Return the (x, y) coordinate for the center point of the cell that contains the specified text.  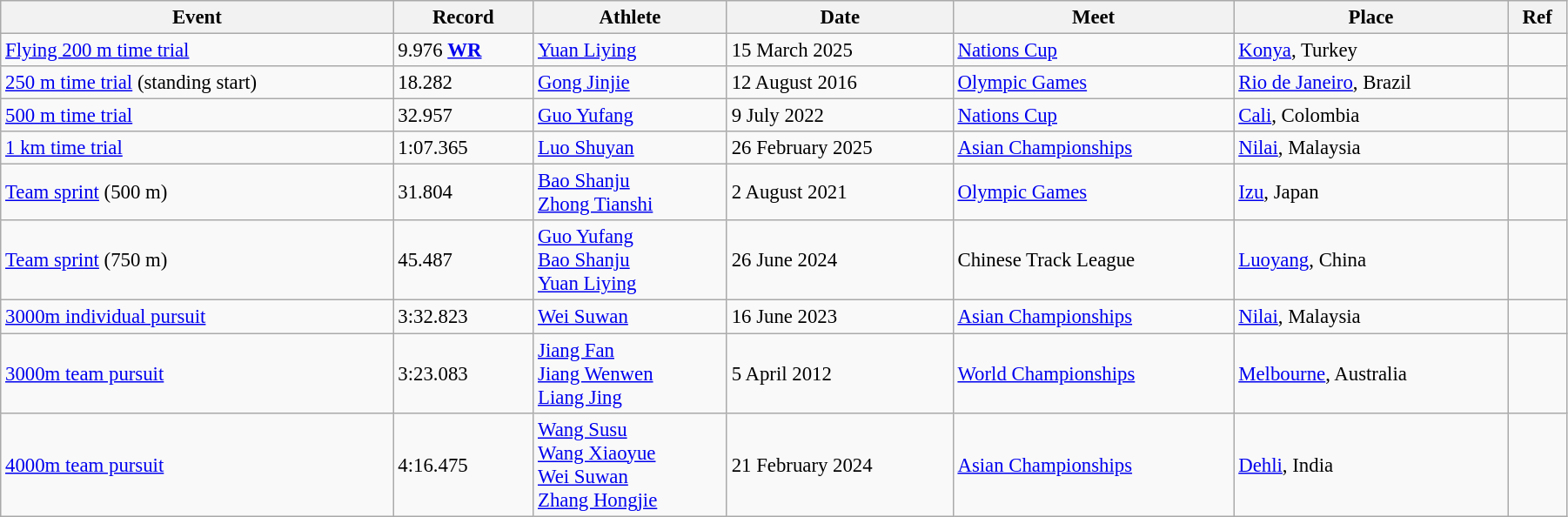
3:32.823 (463, 317)
Guo YufangBao ShanjuYuan Liying (630, 261)
Dehli, India (1371, 465)
1:07.365 (463, 148)
Gong Jinjie (630, 83)
31.804 (463, 193)
World Championships (1093, 373)
Yuan Liying (630, 50)
Team sprint (500 m) (197, 193)
32.957 (463, 116)
21 February 2024 (840, 465)
3000m individual pursuit (197, 317)
Athlete (630, 17)
Flying 200 m time trial (197, 50)
Chinese Track League (1093, 261)
Luo Shuyan (630, 148)
4000m team pursuit (197, 465)
Event (197, 17)
250 m time trial (standing start) (197, 83)
45.487 (463, 261)
4:16.475 (463, 465)
Jiang FanJiang WenwenLiang Jing (630, 373)
Izu, Japan (1371, 193)
Wang SusuWang XiaoyueWei SuwanZhang Hongjie (630, 465)
Team sprint (750 m) (197, 261)
26 February 2025 (840, 148)
Bao ShanjuZhong Tianshi (630, 193)
26 June 2024 (840, 261)
2 August 2021 (840, 193)
Guo Yufang (630, 116)
15 March 2025 (840, 50)
5 April 2012 (840, 373)
Konya, Turkey (1371, 50)
3000m team pursuit (197, 373)
1 km time trial (197, 148)
Rio de Janeiro, Brazil (1371, 83)
3:23.083 (463, 373)
12 August 2016 (840, 83)
Ref (1538, 17)
18.282 (463, 83)
Cali, Colombia (1371, 116)
Meet (1093, 17)
500 m time trial (197, 116)
Date (840, 17)
Wei Suwan (630, 317)
9.976 WR (463, 50)
Melbourne, Australia (1371, 373)
Record (463, 17)
16 June 2023 (840, 317)
9 July 2022 (840, 116)
Luoyang, China (1371, 261)
Place (1371, 17)
